Detect which cell encompasses the target text, then output its [x, y] center coordinate. 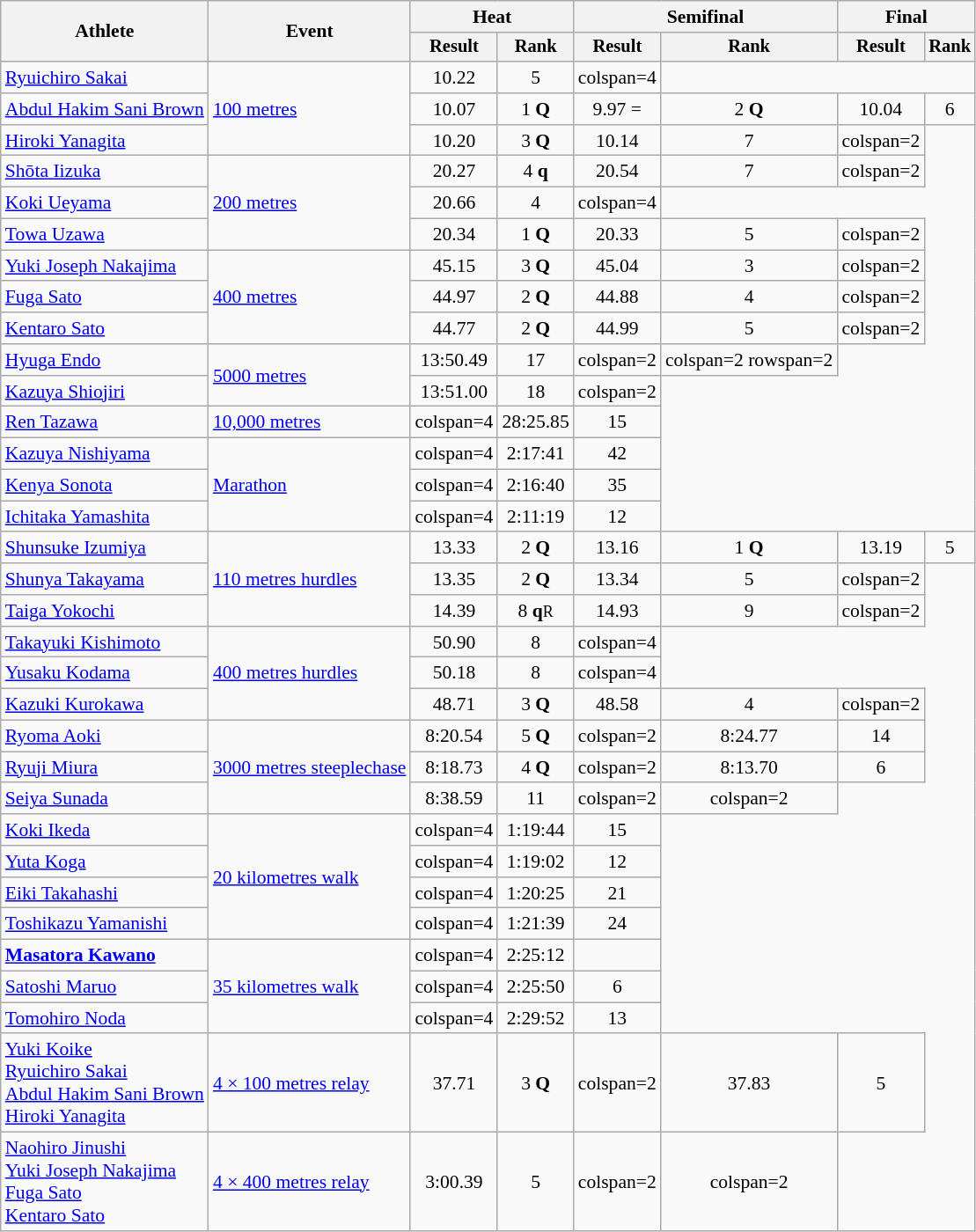
9.97 = [618, 109]
13:51.00 [454, 392]
Kazuki Kurokawa [105, 705]
Taiga Yokochi [105, 611]
3:00.39 [454, 1182]
1:19:44 [535, 830]
37.71 [454, 1083]
2:25:50 [535, 987]
Toshikazu Yamanishi [105, 924]
20.34 [454, 235]
1:21:39 [535, 924]
2:17:41 [535, 454]
28:25.85 [535, 422]
9 [750, 611]
Ren Tazawa [105, 422]
13 [618, 1018]
Shunsuke Izumiya [105, 548]
Marathon [310, 486]
Yuki KoikeRyuichiro SakaiAbdul Hakim Sani BrownHiroki Yanagita [105, 1083]
Koki Ueyama [105, 203]
18 [535, 392]
2:11:19 [535, 517]
24 [618, 924]
Ryuichiro Sakai [105, 77]
Takayuki Kishimoto [105, 642]
13.35 [454, 579]
Shōta Iizuka [105, 172]
44.99 [618, 328]
4 × 400 metres relay [310, 1182]
Final [906, 17]
100 metres [310, 109]
20 kilometres walk [310, 876]
2:25:12 [535, 956]
21 [618, 893]
Kazuya Shiojiri [105, 392]
Naohiro JinushiYuki Joseph NakajimaFuga SatoKentaro Sato [105, 1182]
Yusaku Kodama [105, 673]
10.04 [880, 109]
4 × 100 metres relay [310, 1083]
Semifinal [706, 17]
Satoshi Maruo [105, 987]
Kazuya Nishiyama [105, 454]
20.54 [618, 172]
45.04 [618, 266]
colspan=2 rowspan=2 [750, 360]
5 Q [535, 737]
200 metres [310, 202]
8:38.59 [454, 799]
2:16:40 [535, 486]
400 metres hurdles [310, 674]
48.71 [454, 705]
14 [880, 737]
42 [618, 454]
20.66 [454, 203]
Ichitaka Yamashita [105, 517]
2:29:52 [535, 1018]
Fuga Sato [105, 297]
Shunya Takayama [105, 579]
8:18.73 [454, 767]
35 [618, 486]
Koki Ikeda [105, 830]
10.20 [454, 141]
14.39 [454, 611]
1:19:02 [535, 862]
8:13.70 [750, 767]
400 metres [310, 297]
Abdul Hakim Sani Brown [105, 109]
37.83 [750, 1083]
4 q [535, 172]
44.97 [454, 297]
Kentaro Sato [105, 328]
10.22 [454, 77]
13.33 [454, 548]
Yuta Koga [105, 862]
Heat [491, 17]
Seiya Sunada [105, 799]
10.14 [618, 141]
Athlete [105, 32]
10.07 [454, 109]
Eiki Takahashi [105, 893]
4 Q [535, 767]
44.88 [618, 297]
13.34 [618, 579]
17 [535, 360]
Ryuji Miura [105, 767]
13.16 [618, 548]
13:50.49 [454, 360]
14.93 [618, 611]
8:24.77 [750, 737]
48.58 [618, 705]
Masatora Kawano [105, 956]
Hiroki Yanagita [105, 141]
3000 metres steeplechase [310, 767]
44.77 [454, 328]
20.33 [618, 235]
Hyuga Endo [105, 360]
3 [750, 266]
10,000 metres [310, 422]
110 metres hurdles [310, 579]
8:20.54 [454, 737]
Ryoma Aoki [105, 737]
Kenya Sonota [105, 486]
20.27 [454, 172]
13.19 [880, 548]
1:20:25 [535, 893]
45.15 [454, 266]
35 kilometres walk [310, 987]
Event [310, 32]
50.90 [454, 642]
8 qR [535, 611]
Towa Uzawa [105, 235]
Yuki Joseph Nakajima [105, 266]
50.18 [454, 673]
11 [535, 799]
5000 metres [310, 375]
Tomohiro Noda [105, 1018]
